Capture the cell that displays the provided text and extract its (x, y) central coordinate. 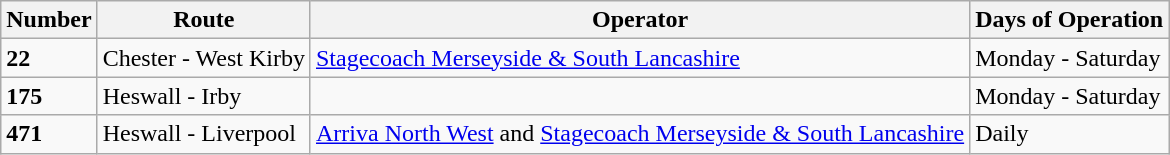
Stagecoach Merseyside & South Lancashire (640, 58)
Arriva North West and Stagecoach Merseyside & South Lancashire (640, 134)
Heswall - Liverpool (204, 134)
Route (204, 20)
Number (49, 20)
175 (49, 96)
Heswall - Irby (204, 96)
22 (49, 58)
Days of Operation (1070, 20)
471 (49, 134)
Daily (1070, 134)
Operator (640, 20)
Chester - West Kirby (204, 58)
